Return (x, y) of the center of cell containing provided text 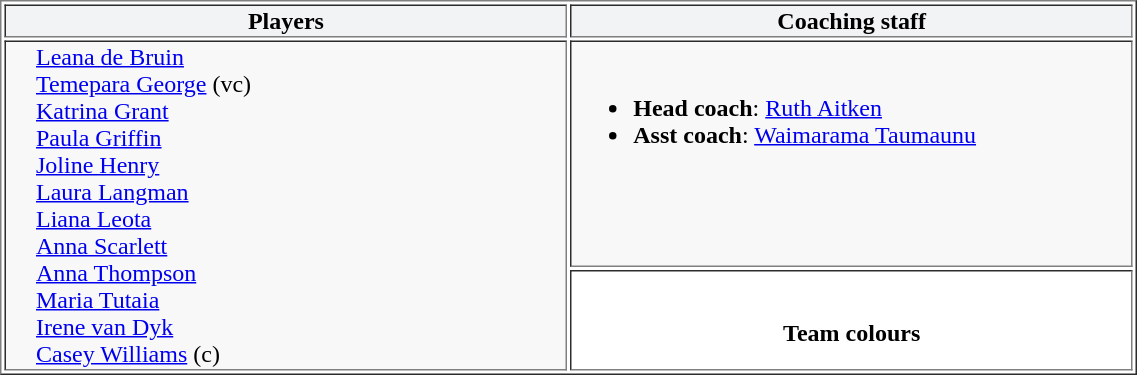
Players (286, 20)
Head coach: Ruth AitkenAsst coach: Waimarama Taumaunu (852, 153)
Coaching staff (852, 20)
